For the text-containing cell, return its midpoint in (x, y) coordinate format. 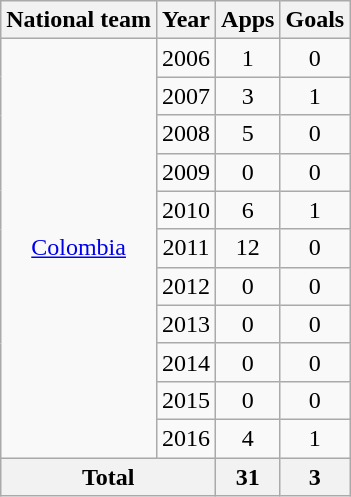
Total (108, 477)
12 (248, 248)
Colombia (79, 248)
2013 (186, 324)
2010 (186, 210)
2016 (186, 438)
2014 (186, 362)
4 (248, 438)
2009 (186, 172)
National team (79, 20)
Goals (315, 20)
2011 (186, 248)
2006 (186, 58)
2015 (186, 400)
2012 (186, 286)
6 (248, 210)
31 (248, 477)
2008 (186, 134)
2007 (186, 96)
Apps (248, 20)
5 (248, 134)
Year (186, 20)
